Scan for the cell matching the given text and deliver its (x, y) coordinate at center. 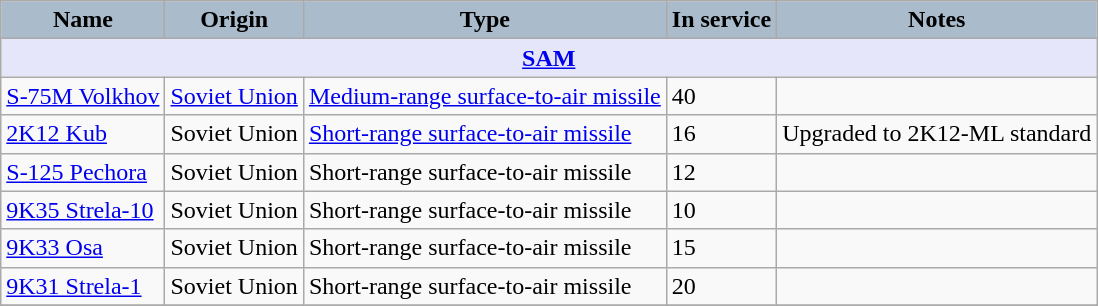
Medium-range surface-to-air missile (484, 96)
40 (721, 96)
In service (721, 20)
SAM (549, 58)
15 (721, 248)
Origin (234, 20)
Name (83, 20)
S-125 Pechora (83, 172)
Type (484, 20)
20 (721, 286)
12 (721, 172)
10 (721, 210)
S-75M Volkhov (83, 96)
2K12 Kub (83, 134)
9K31 Strela-1 (83, 286)
Upgraded to 2K12-ML standard (937, 134)
Notes (937, 20)
9K33 Osa (83, 248)
9K35 Strela-10 (83, 210)
16 (721, 134)
